Detect which cell encompasses the target text, then output its (X, Y) center coordinate. 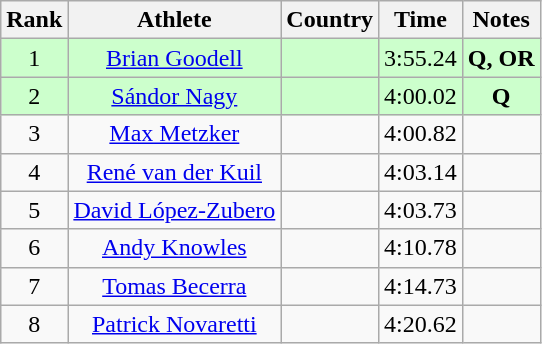
Max Metzker (174, 134)
Time (421, 20)
Athlete (174, 20)
4:20.62 (421, 324)
Patrick Novaretti (174, 324)
5 (34, 210)
René van der Kuil (174, 172)
3 (34, 134)
4:10.78 (421, 248)
David López-Zubero (174, 210)
4:00.82 (421, 134)
2 (34, 96)
4 (34, 172)
4:03.73 (421, 210)
4:14.73 (421, 286)
Q (501, 96)
Rank (34, 20)
Tomas Becerra (174, 286)
Notes (501, 20)
Andy Knowles (174, 248)
7 (34, 286)
Country (330, 20)
6 (34, 248)
4:00.02 (421, 96)
Q, OR (501, 58)
3:55.24 (421, 58)
Brian Goodell (174, 58)
8 (34, 324)
Sándor Nagy (174, 96)
1 (34, 58)
4:03.14 (421, 172)
